From the cell containing the given text, extract its center point as (x, y) coordinate. 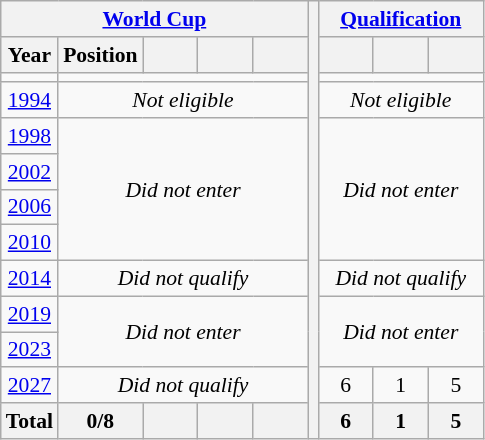
1994 (30, 101)
2014 (30, 279)
2023 (30, 350)
World Cup (154, 19)
2019 (30, 314)
0/8 (100, 421)
Total (30, 421)
2002 (30, 172)
2010 (30, 243)
1998 (30, 136)
Year (30, 55)
Position (100, 55)
2027 (30, 386)
Qualification (400, 19)
2006 (30, 207)
